Locate the cell with the specified text and output its (x, y) center coordinate. 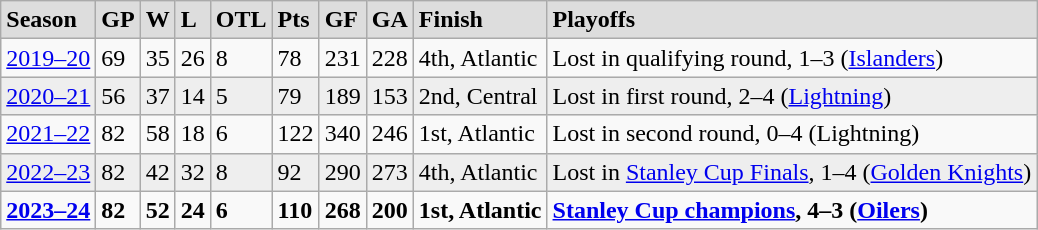
268 (342, 210)
2019–20 (48, 58)
110 (296, 210)
2nd, Central (480, 96)
290 (342, 172)
Lost in qualifying round, 1–3 (Islanders) (792, 58)
GA (390, 20)
58 (158, 134)
Stanley Cup champions, 4–3 (Oilers) (792, 210)
24 (192, 210)
2020–21 (48, 96)
W (158, 20)
Lost in second round, 0–4 (Lightning) (792, 134)
69 (118, 58)
2023–24 (48, 210)
79 (296, 96)
189 (342, 96)
153 (390, 96)
OTL (241, 20)
228 (390, 58)
52 (158, 210)
14 (192, 96)
Playoffs (792, 20)
56 (118, 96)
Season (48, 20)
Pts (296, 20)
2021–22 (48, 134)
5 (241, 96)
18 (192, 134)
246 (390, 134)
231 (342, 58)
35 (158, 58)
200 (390, 210)
26 (192, 58)
L (192, 20)
Lost in first round, 2–4 (Lightning) (792, 96)
GP (118, 20)
Lost in Stanley Cup Finals, 1–4 (Golden Knights) (792, 172)
37 (158, 96)
2022–23 (48, 172)
32 (192, 172)
340 (342, 134)
GF (342, 20)
78 (296, 58)
122 (296, 134)
42 (158, 172)
Finish (480, 20)
92 (296, 172)
273 (390, 172)
